For the text-containing cell, return its midpoint in (X, Y) coordinate format. 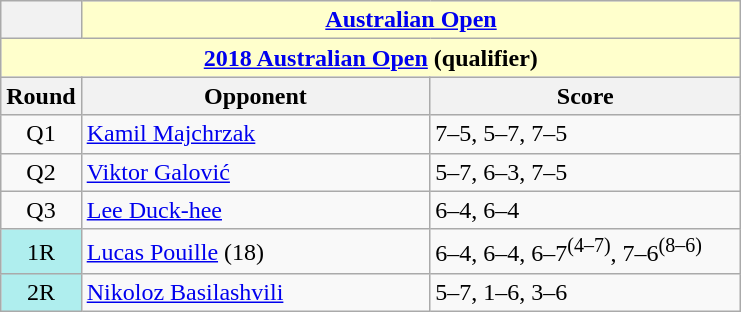
2018 Australian Open (qualifier) (371, 58)
6–4, 6–4, 6–7(4–7), 7–6(8–6) (586, 252)
Kamil Majchrzak (256, 134)
5–7, 6–3, 7–5 (586, 172)
Score (586, 96)
Opponent (256, 96)
Q2 (41, 172)
Viktor Galović (256, 172)
Nikoloz Basilashvili (256, 293)
Round (41, 96)
Lee Duck-hee (256, 210)
1R (41, 252)
Q1 (41, 134)
6–4, 6–4 (586, 210)
Q3 (41, 210)
Lucas Pouille (18) (256, 252)
7–5, 5–7, 7–5 (586, 134)
Australian Open (411, 20)
5–7, 1–6, 3–6 (586, 293)
2R (41, 293)
